Search for the cell housing the specified text and yield its [x, y] center coordinate. 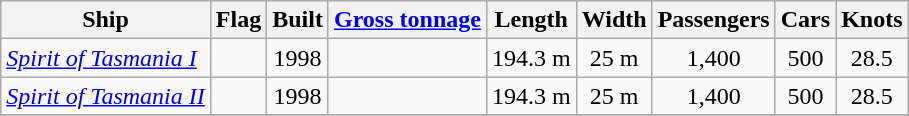
Width [614, 20]
Flag [238, 20]
Gross tonnage [407, 20]
Cars [805, 20]
Built [298, 20]
Spirit of Tasmania II [106, 96]
Ship [106, 20]
Passengers [714, 20]
Length [531, 20]
Knots [872, 20]
Spirit of Tasmania I [106, 58]
